From the cell containing the given text, extract its center point as (x, y) coordinate. 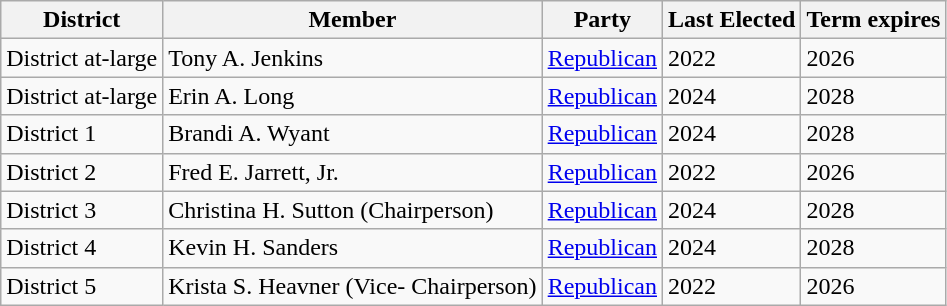
District 1 (82, 134)
District 5 (82, 286)
District 2 (82, 172)
Fred E. Jarrett, Jr. (353, 172)
Erin A. Long (353, 96)
Term expires (874, 20)
District 4 (82, 248)
Brandi A. Wyant (353, 134)
Party (602, 20)
District 3 (82, 210)
Christina H. Sutton (Chairperson) (353, 210)
Kevin H. Sanders (353, 248)
District (82, 20)
Last Elected (732, 20)
Tony A. Jenkins (353, 58)
Krista S. Heavner (Vice- Chairperson) (353, 286)
Member (353, 20)
